Pinpoint the cell where the given text exists, returning its (X, Y) midpoint coordinate. 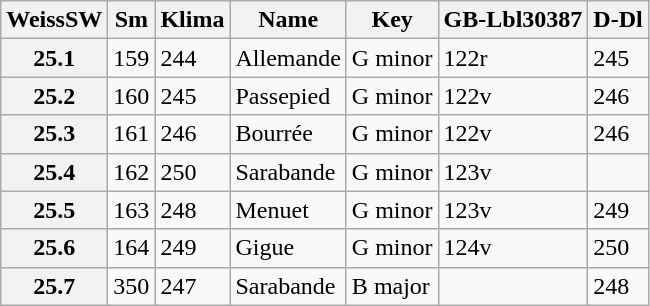
244 (192, 58)
161 (132, 134)
Sm (132, 20)
25.6 (54, 248)
124v (513, 248)
164 (132, 248)
Name (288, 20)
Klima (192, 20)
159 (132, 58)
163 (132, 210)
247 (192, 286)
Bourrée (288, 134)
122r (513, 58)
B major (392, 286)
Allemande (288, 58)
160 (132, 96)
Passepied (288, 96)
25.5 (54, 210)
Key (392, 20)
25.4 (54, 172)
25.3 (54, 134)
25.7 (54, 286)
25.1 (54, 58)
GB-Lbl30387 (513, 20)
D-Dl (618, 20)
162 (132, 172)
Gigue (288, 248)
Menuet (288, 210)
25.2 (54, 96)
350 (132, 286)
WeissSW (54, 20)
